Find where the given text appears and provide that cell's center as [x, y] coordinate. 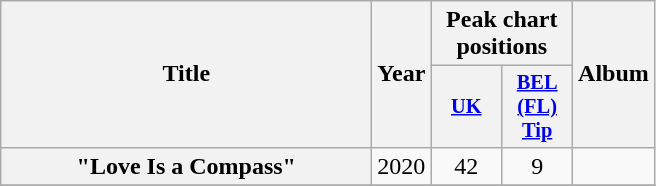
Peak chart positions [502, 34]
"Love Is a Compass" [186, 166]
Year [402, 74]
BEL(FL)Tip [538, 107]
9 [538, 166]
Title [186, 74]
42 [466, 166]
UK [466, 107]
Album [614, 74]
2020 [402, 166]
